Identify which cell holds the provided text, then report its (x, y) central coordinate. 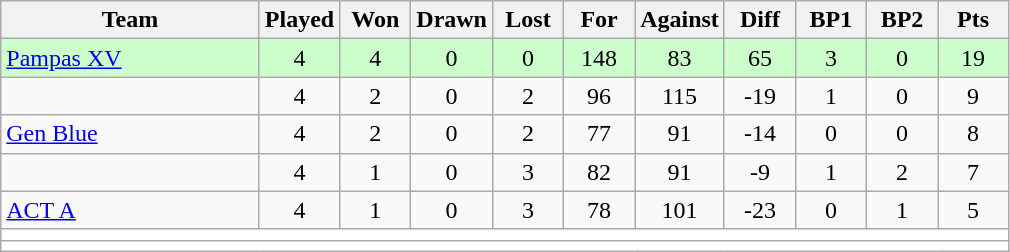
Drawn (452, 20)
8 (974, 134)
BP2 (902, 20)
Pts (974, 20)
-23 (760, 210)
101 (680, 210)
Lost (528, 20)
Pampas XV (130, 58)
78 (600, 210)
9 (974, 96)
-19 (760, 96)
Gen Blue (130, 134)
BP1 (830, 20)
Against (680, 20)
ACT A (130, 210)
115 (680, 96)
83 (680, 58)
For (600, 20)
7 (974, 172)
Team (130, 20)
96 (600, 96)
Played (299, 20)
-9 (760, 172)
5 (974, 210)
82 (600, 172)
65 (760, 58)
Won (376, 20)
-14 (760, 134)
Diff (760, 20)
19 (974, 58)
148 (600, 58)
77 (600, 134)
